Identify which cell holds the provided text, then report its (x, y) central coordinate. 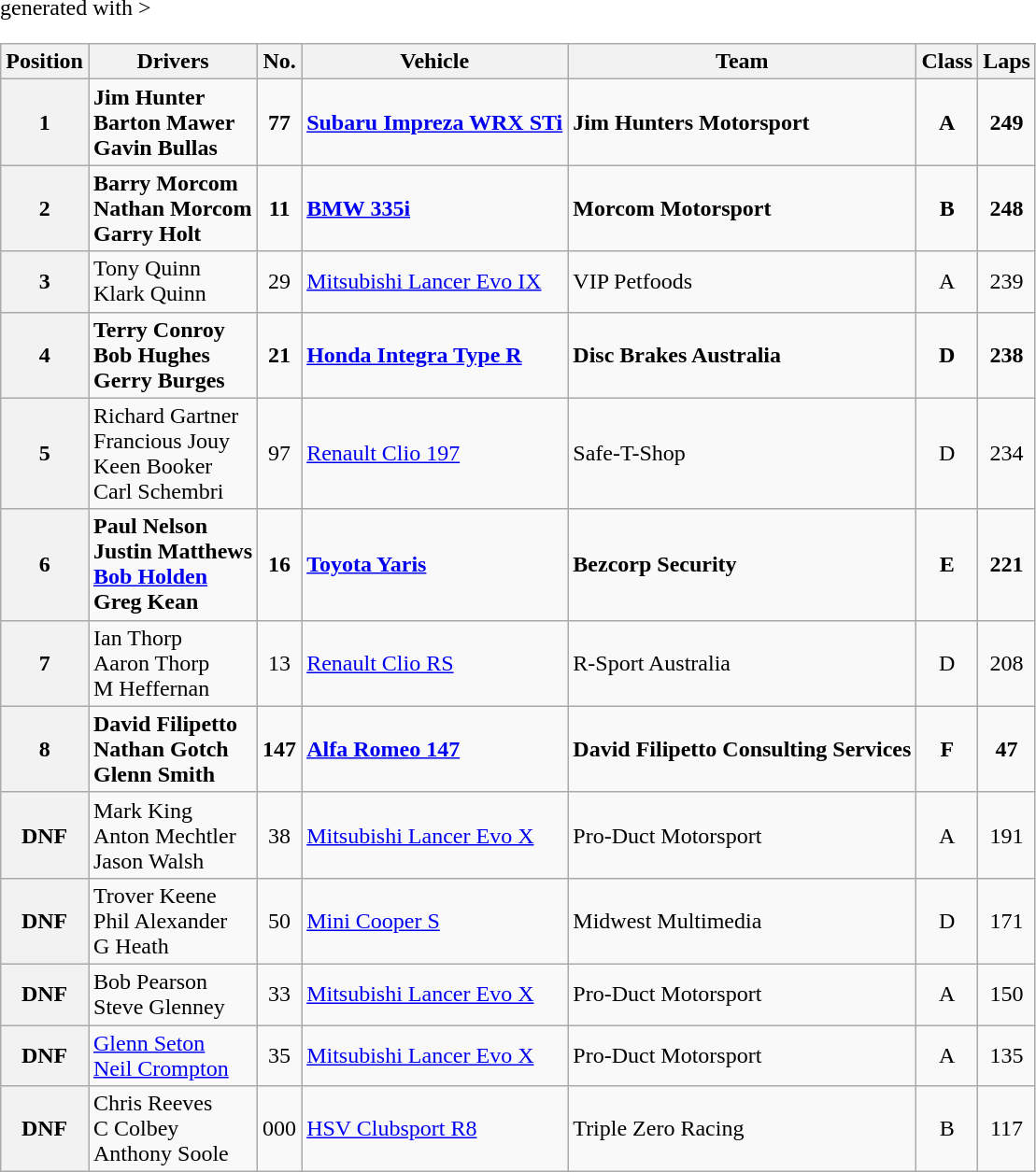
Jim Hunter Barton Mawer Gavin Bullas (172, 122)
191 (1007, 835)
50 (280, 921)
7 (45, 663)
Mitsubishi Lancer Evo IX (435, 282)
Glenn Seton Neil Crompton (172, 1055)
4 (45, 355)
1 (45, 122)
11 (280, 208)
Honda Integra Type R (435, 355)
Mini Cooper S (435, 921)
Terry Conroy Bob Hughes Gerry Burges (172, 355)
No. (280, 62)
Tony Quinn Klark Quinn (172, 282)
Team (742, 62)
33 (280, 994)
Disc Brakes Australia (742, 355)
Subaru Impreza WRX STi (435, 122)
171 (1007, 921)
77 (280, 122)
Morcom Motorsport (742, 208)
Laps (1007, 62)
Mark King Anton Mechtler Jason Walsh (172, 835)
Ian Thorp Aaron Thorp M Heffernan (172, 663)
239 (1007, 282)
Safe-T-Shop (742, 454)
E (947, 564)
2 (45, 208)
000 (280, 1129)
29 (280, 282)
F (947, 749)
21 (280, 355)
Vehicle (435, 62)
Drivers (172, 62)
208 (1007, 663)
Alfa Romeo 147 (435, 749)
38 (280, 835)
150 (1007, 994)
5 (45, 454)
HSV Clubsport R8 (435, 1129)
97 (280, 454)
David Filipetto Consulting Services (742, 749)
238 (1007, 355)
47 (1007, 749)
Toyota Yaris (435, 564)
Jim Hunters Motorsport (742, 122)
R-Sport Australia (742, 663)
Triple Zero Racing (742, 1129)
249 (1007, 122)
Class (947, 62)
VIP Petfoods (742, 282)
Midwest Multimedia (742, 921)
248 (1007, 208)
147 (280, 749)
Chris Reeves C Colbey Anthony Soole (172, 1129)
135 (1007, 1055)
Position (45, 62)
35 (280, 1055)
16 (280, 564)
13 (280, 663)
David Filipetto Nathan Gotch Glenn Smith (172, 749)
Bob Pearson Steve Glenney (172, 994)
Trover Keene Phil Alexander G Heath (172, 921)
Renault Clio 197 (435, 454)
234 (1007, 454)
6 (45, 564)
Richard Gartner Francious Jouy Keen Booker Carl Schembri (172, 454)
BMW 335i (435, 208)
221 (1007, 564)
Renault Clio RS (435, 663)
8 (45, 749)
Bezcorp Security (742, 564)
3 (45, 282)
Barry Morcom Nathan Morcom Garry Holt (172, 208)
Paul Nelson Justin Matthews Bob Holden Greg Kean (172, 564)
117 (1007, 1129)
